Locate the cell with the specified text and output its (x, y) center coordinate. 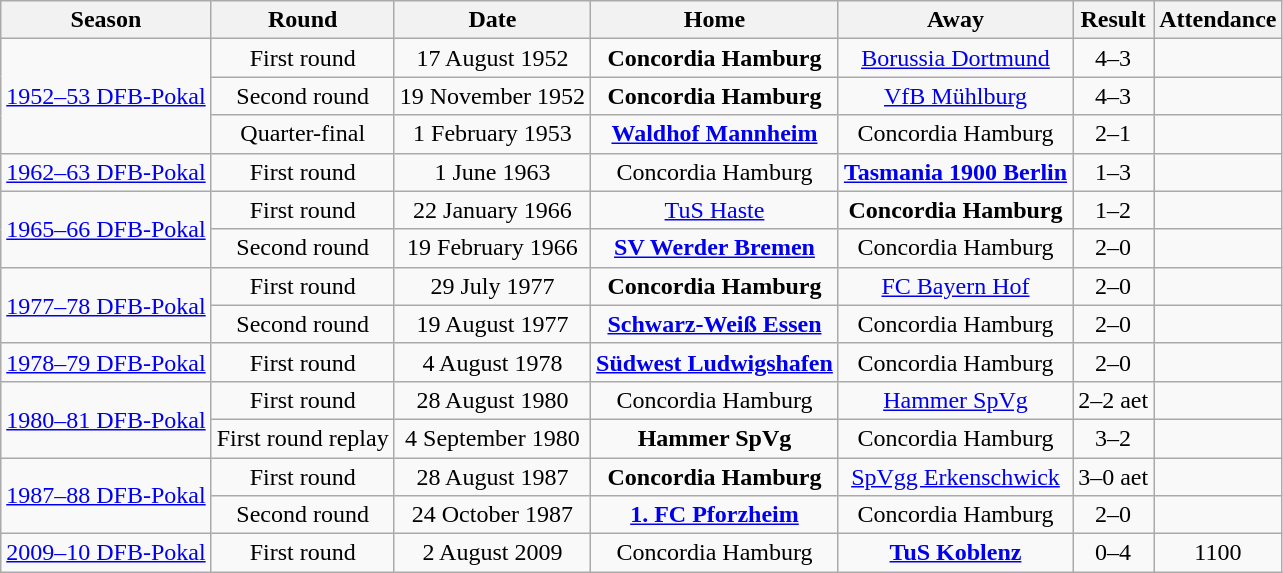
19 August 1977 (492, 324)
Away (955, 20)
SpVgg Erkenschwick (955, 477)
Südwest Ludwigshafen (715, 362)
2–1 (1114, 134)
2 August 2009 (492, 553)
1978–79 DFB-Pokal (106, 362)
TuS Koblenz (955, 553)
19 February 1966 (492, 248)
1–2 (1114, 210)
1 February 1953 (492, 134)
1–3 (1114, 172)
2–2 aet (1114, 400)
Season (106, 20)
4 August 1978 (492, 362)
22 January 1966 (492, 210)
1980–81 DFB-Pokal (106, 419)
3–0 aet (1114, 477)
1987–88 DFB-Pokal (106, 496)
1 June 1963 (492, 172)
Tasmania 1900 Berlin (955, 172)
1962–63 DFB-Pokal (106, 172)
29 July 1977 (492, 286)
1965–66 DFB-Pokal (106, 229)
17 August 1952 (492, 58)
SV Werder Bremen (715, 248)
0–4 (1114, 553)
28 August 1987 (492, 477)
First round replay (302, 438)
19 November 1952 (492, 96)
1100 (1218, 553)
TuS Haste (715, 210)
3–2 (1114, 438)
Round (302, 20)
Quarter-final (302, 134)
2009–10 DFB-Pokal (106, 553)
4 September 1980 (492, 438)
Waldhof Mannheim (715, 134)
FC Bayern Hof (955, 286)
VfB Mühlburg (955, 96)
1952–53 DFB-Pokal (106, 96)
Attendance (1218, 20)
1977–78 DFB-Pokal (106, 305)
28 August 1980 (492, 400)
Borussia Dortmund (955, 58)
Home (715, 20)
1. FC Pforzheim (715, 515)
24 October 1987 (492, 515)
Result (1114, 20)
Date (492, 20)
Schwarz-Weiß Essen (715, 324)
